Extract the (X, Y) coordinate from the center of the cell holding the provided text.  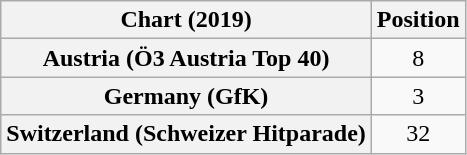
Switzerland (Schweizer Hitparade) (186, 134)
Austria (Ö3 Austria Top 40) (186, 58)
Germany (GfK) (186, 96)
Chart (2019) (186, 20)
Position (418, 20)
32 (418, 134)
8 (418, 58)
3 (418, 96)
